Output the [x, y] coordinate of the center of the cell containing the given text.  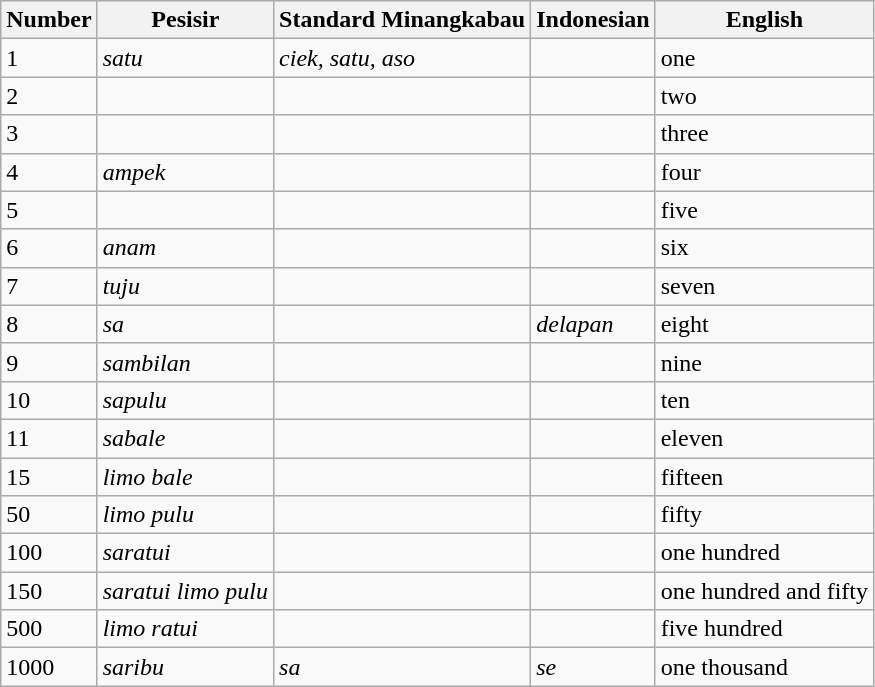
1000 [49, 667]
eight [764, 324]
one hundred and fifty [764, 591]
6 [49, 248]
one thousand [764, 667]
saratui limo pulu [185, 591]
five hundred [764, 629]
three [764, 134]
five [764, 210]
ciek, satu, aso [402, 58]
7 [49, 286]
sambilan [185, 362]
ten [764, 400]
sabale [185, 438]
limo ratui [185, 629]
four [764, 172]
15 [49, 477]
10 [49, 400]
ampek [185, 172]
fifty [764, 515]
English [764, 20]
two [764, 96]
2 [49, 96]
4 [49, 172]
50 [49, 515]
Standard Minangkabau [402, 20]
100 [49, 553]
limo pulu [185, 515]
saribu [185, 667]
11 [49, 438]
9 [49, 362]
500 [49, 629]
3 [49, 134]
nine [764, 362]
Indonesian [593, 20]
delapan [593, 324]
six [764, 248]
limo bale [185, 477]
sapulu [185, 400]
1 [49, 58]
Pesisir [185, 20]
one hundred [764, 553]
anam [185, 248]
5 [49, 210]
fifteen [764, 477]
seven [764, 286]
8 [49, 324]
one [764, 58]
150 [49, 591]
satu [185, 58]
eleven [764, 438]
saratui [185, 553]
Number [49, 20]
tuju [185, 286]
se [593, 667]
